Return [X, Y] of the center of cell containing provided text 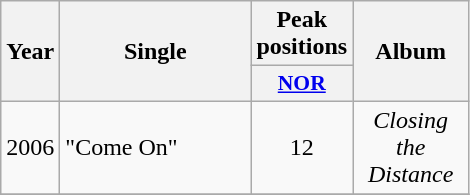
Album [411, 52]
NOR [302, 84]
Peak positions [302, 34]
Year [30, 52]
Closing the Distance [411, 147]
"Come On" [156, 147]
Single [156, 52]
2006 [30, 147]
12 [302, 147]
